Locate the cell with the specified text and output its [X, Y] center coordinate. 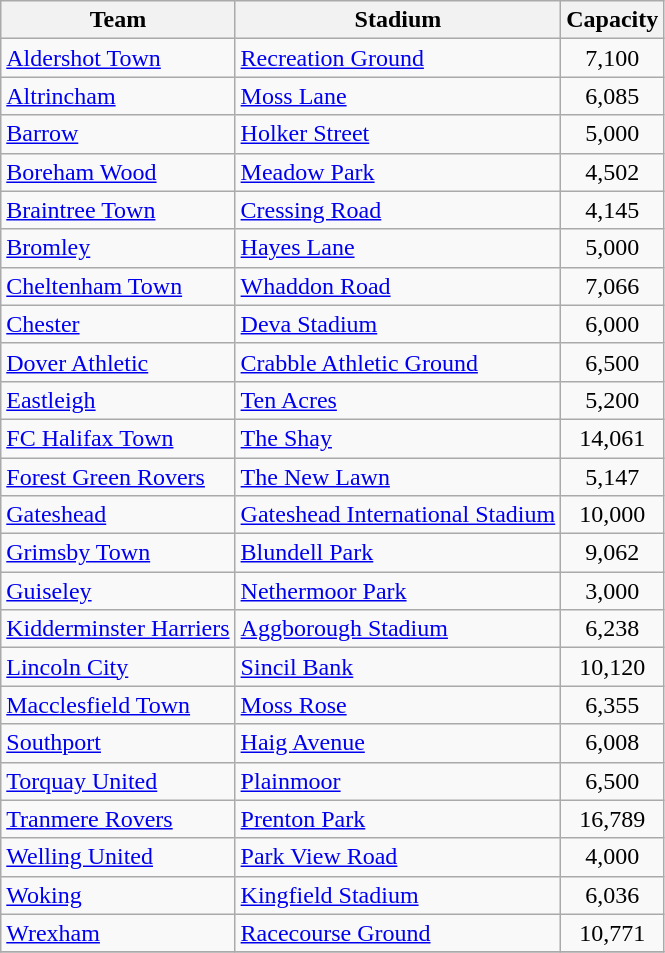
Sincil Bank [398, 667]
Whaddon Road [398, 286]
Moss Lane [398, 96]
Capacity [612, 20]
Nethermoor Park [398, 591]
Bromley [118, 248]
4,000 [612, 857]
Plainmoor [398, 781]
Dover Athletic [118, 362]
Team [118, 20]
Forest Green Rovers [118, 477]
Haig Avenue [398, 743]
6,085 [612, 96]
Altrincham [118, 96]
10,000 [612, 515]
Meadow Park [398, 172]
Stadium [398, 20]
Boreham Wood [118, 172]
Wrexham [118, 933]
4,502 [612, 172]
Guiseley [118, 591]
5,147 [612, 477]
Racecourse Ground [398, 933]
Woking [118, 895]
Southport [118, 743]
4,145 [612, 210]
Macclesfield Town [118, 705]
Recreation Ground [398, 58]
Cressing Road [398, 210]
Gateshead International Stadium [398, 515]
FC Halifax Town [118, 438]
7,100 [612, 58]
The New Lawn [398, 477]
Chester [118, 324]
Torquay United [118, 781]
6,008 [612, 743]
6,000 [612, 324]
3,000 [612, 591]
6,036 [612, 895]
Blundell Park [398, 553]
Park View Road [398, 857]
5,200 [612, 400]
Eastleigh [118, 400]
10,771 [612, 933]
Deva Stadium [398, 324]
Kingfield Stadium [398, 895]
9,062 [612, 553]
Cheltenham Town [118, 286]
Welling United [118, 857]
6,238 [612, 629]
Aldershot Town [118, 58]
Tranmere Rovers [118, 819]
Crabble Athletic Ground [398, 362]
Grimsby Town [118, 553]
Kidderminster Harriers [118, 629]
Prenton Park [398, 819]
Lincoln City [118, 667]
Barrow [118, 134]
6,355 [612, 705]
10,120 [612, 667]
Braintree Town [118, 210]
Ten Acres [398, 400]
7,066 [612, 286]
Moss Rose [398, 705]
Aggborough Stadium [398, 629]
Gateshead [118, 515]
Holker Street [398, 134]
16,789 [612, 819]
14,061 [612, 438]
Hayes Lane [398, 248]
The Shay [398, 438]
